Output the [X, Y] coordinate of the center of the cell containing the given text.  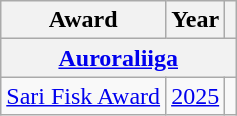
2025 [196, 96]
Year [196, 20]
Sari Fisk Award [84, 96]
Award [84, 20]
Auroraliiga [118, 58]
